Provide the [X, Y] coordinate of the cell's center where the given text is located.  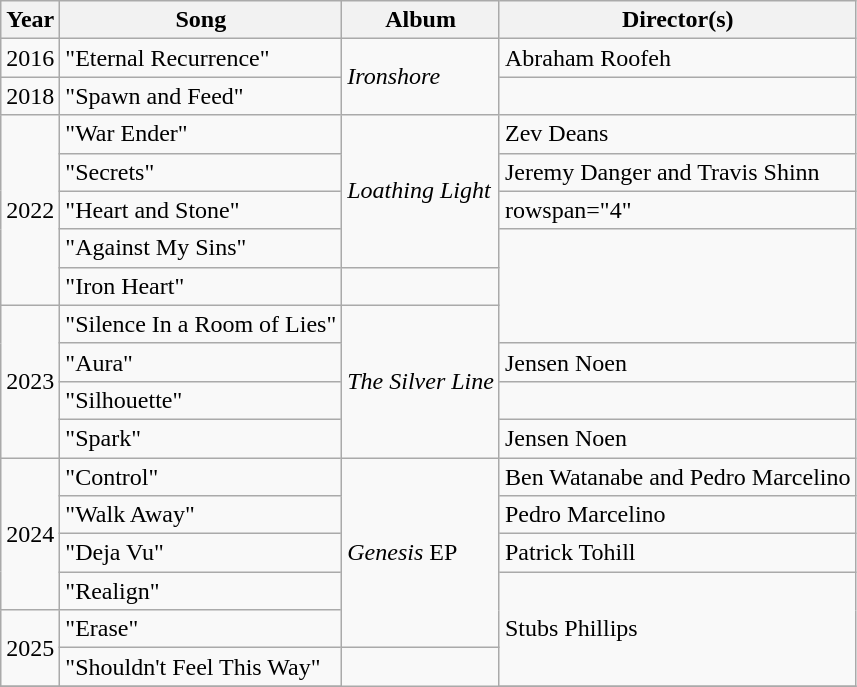
Zev Deans [678, 134]
Year [30, 20]
"War Ender" [201, 134]
"Realign" [201, 591]
"Control" [201, 477]
"Spark" [201, 438]
2025 [30, 648]
"Shouldn't Feel This Way" [201, 667]
"Spawn and Feed" [201, 96]
The Silver Line [421, 381]
"Erase" [201, 629]
Director(s) [678, 20]
2024 [30, 534]
Pedro Marcelino [678, 515]
"Silhouette" [201, 400]
Jeremy Danger and Travis Shinn [678, 172]
2023 [30, 381]
Patrick Tohill [678, 553]
2022 [30, 210]
"Secrets" [201, 172]
Genesis EP [421, 553]
2016 [30, 58]
Song [201, 20]
"Iron Heart" [201, 286]
"Silence In a Room of Lies" [201, 324]
Stubs Phillips [678, 629]
Loathing Light [421, 191]
"Deja Vu" [201, 553]
Album [421, 20]
"Heart and Stone" [201, 210]
Ben Watanabe and Pedro Marcelino [678, 477]
Abraham Roofeh [678, 58]
Ironshore [421, 77]
"Against My Sins" [201, 248]
"Eternal Recurrence" [201, 58]
2018 [30, 96]
"Aura" [201, 362]
rowspan="4" [678, 210]
"Walk Away" [201, 515]
